Extract the [x, y] coordinate from the center of the cell holding the provided text.  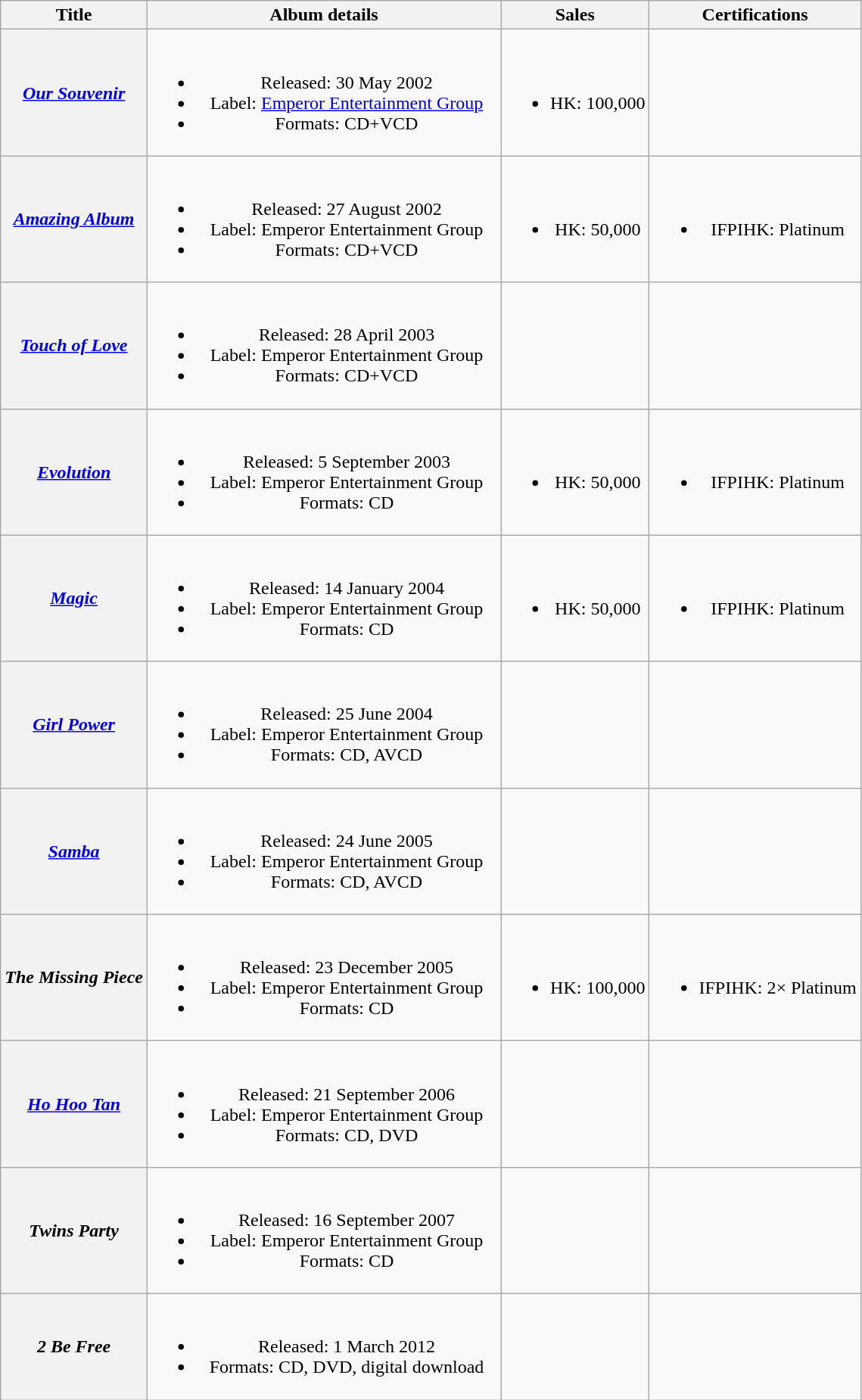
Released: 5 September 2003Label: Emperor Entertainment GroupFormats: CD [324, 472]
Released: 16 September 2007Label: Emperor Entertainment GroupFormats: CD [324, 1230]
Touch of Love [74, 345]
Ho Hoo Tan [74, 1103]
Certifications [755, 15]
Released: 24 June 2005Label: Emperor Entertainment GroupFormats: CD, AVCD [324, 851]
The Missing Piece [74, 978]
Released: 28 April 2003Label: Emperor Entertainment GroupFormats: CD+VCD [324, 345]
Released: 14 January 2004Label: Emperor Entertainment GroupFormats: CD [324, 598]
Released: 23 December 2005Label: Emperor Entertainment GroupFormats: CD [324, 978]
Released: 30 May 2002Label: Emperor Entertainment GroupFormats: CD+VCD [324, 92]
Our Souvenir [74, 92]
Released: 21 September 2006Label: Emperor Entertainment GroupFormats: CD, DVD [324, 1103]
Released: 27 August 2002Label: Emperor Entertainment GroupFormats: CD+VCD [324, 219]
Amazing Album [74, 219]
Title [74, 15]
Album details [324, 15]
2 Be Free [74, 1346]
Released: 25 June 2004Label: Emperor Entertainment GroupFormats: CD, AVCD [324, 725]
Twins Party [74, 1230]
Samba [74, 851]
Released: 1 March 2012Formats: CD, DVD, digital download [324, 1346]
Girl Power [74, 725]
IFPIHK: 2× Platinum [755, 978]
Evolution [74, 472]
Sales [575, 15]
Magic [74, 598]
